Capture the cell that displays the provided text and extract its (X, Y) central coordinate. 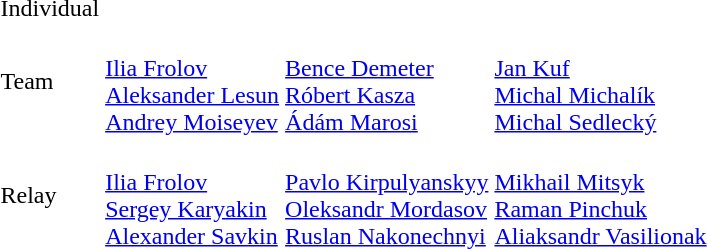
Bence DemeterRóbert KaszaÁdám Marosi (387, 82)
Ilia FrolovAleksander LesunAndrey Moiseyev (192, 82)
